Determine the (X, Y) coordinate at the center of the cell enclosing the given text.  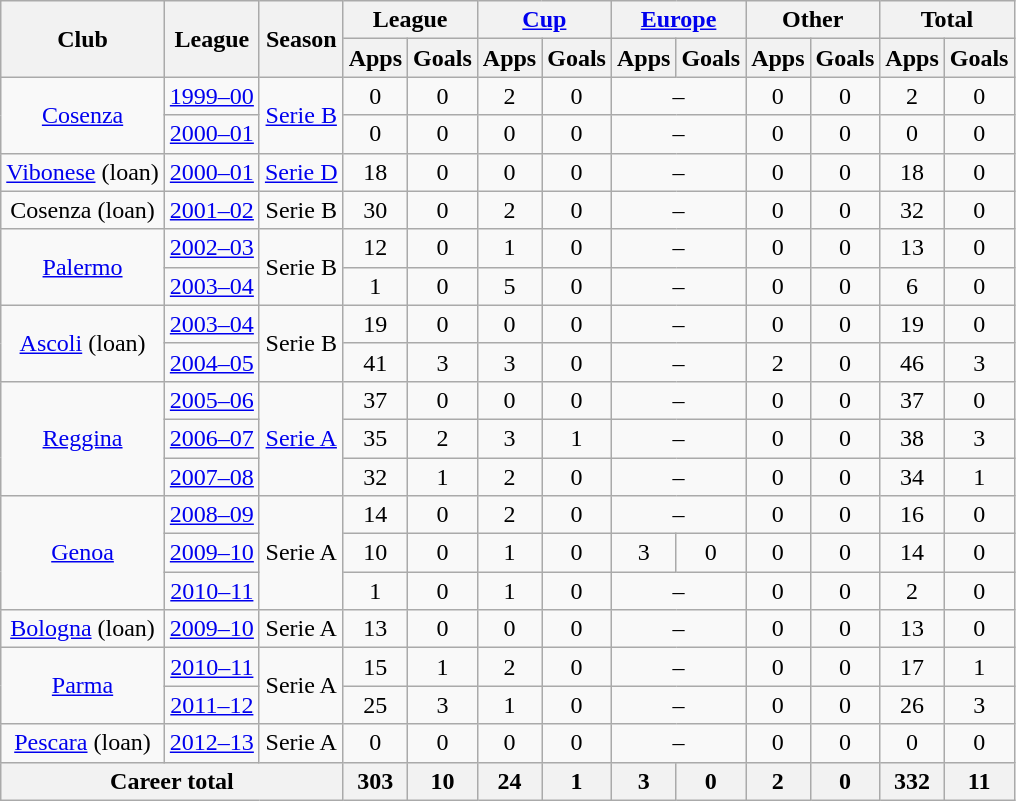
2012–13 (212, 743)
46 (912, 362)
Ascoli (loan) (83, 343)
17 (912, 667)
303 (375, 781)
12 (375, 248)
Cup (544, 20)
Club (83, 39)
2006–07 (212, 438)
Europe (678, 20)
Total (947, 20)
26 (912, 705)
2002–03 (212, 248)
Pescara (loan) (83, 743)
Palermo (83, 267)
2004–05 (212, 362)
Genoa (83, 553)
Cosenza (loan) (83, 210)
25 (375, 705)
5 (509, 286)
2011–12 (212, 705)
2001–02 (212, 210)
2008–09 (212, 515)
Vibonese (loan) (83, 172)
38 (912, 438)
6 (912, 286)
41 (375, 362)
Career total (172, 781)
11 (979, 781)
35 (375, 438)
24 (509, 781)
30 (375, 210)
Reggina (83, 438)
Serie D (301, 172)
15 (375, 667)
Other (813, 20)
34 (912, 477)
1999–00 (212, 96)
2005–06 (212, 400)
2007–08 (212, 477)
Season (301, 39)
Parma (83, 686)
332 (912, 781)
16 (912, 515)
Cosenza (83, 115)
Bologna (loan) (83, 629)
